Detect which cell encompasses the target text, then output its [x, y] center coordinate. 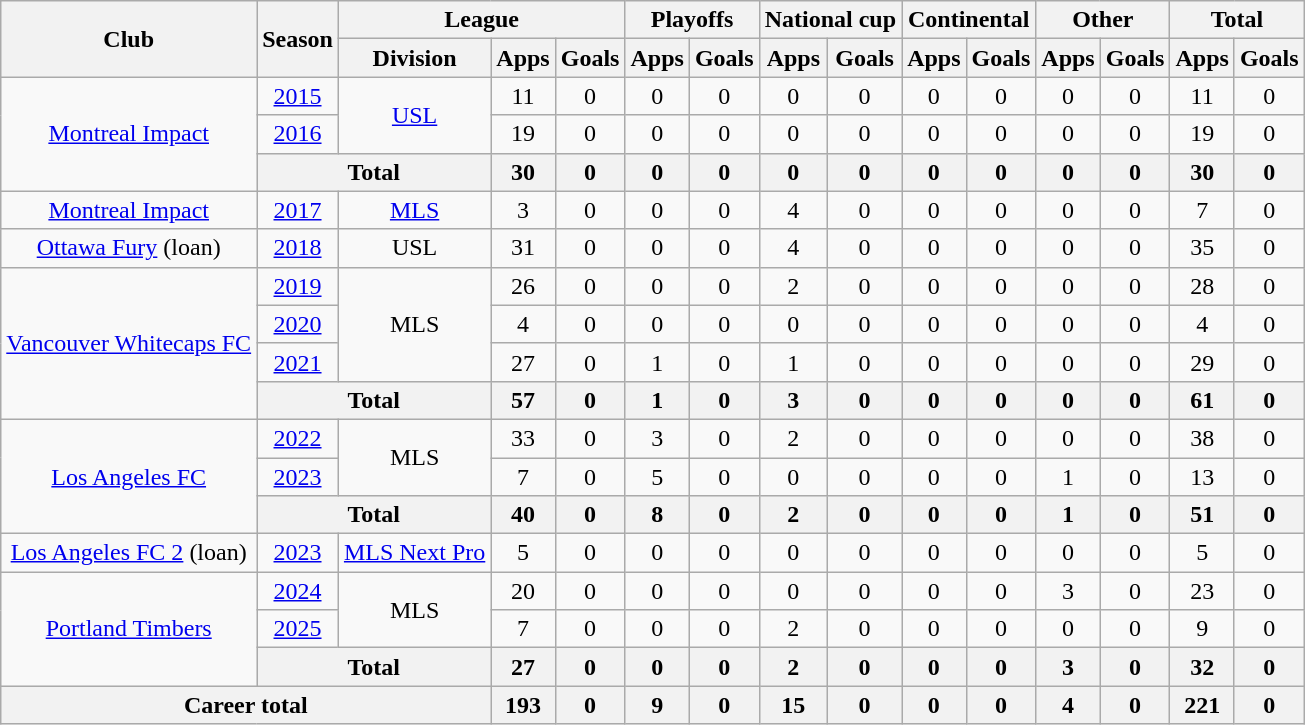
National cup [830, 20]
2025 [298, 629]
Club [129, 39]
Career total [246, 705]
40 [523, 515]
221 [1202, 705]
57 [523, 400]
33 [523, 438]
2019 [298, 286]
35 [1202, 248]
Vancouver Whitecaps FC [129, 343]
2015 [298, 96]
20 [523, 591]
Division [414, 58]
26 [523, 286]
2016 [298, 134]
MLS Next Pro [414, 553]
2022 [298, 438]
Ottawa Fury (loan) [129, 248]
Continental [969, 20]
Los Angeles FC 2 (loan) [129, 553]
38 [1202, 438]
2018 [298, 248]
15 [793, 705]
28 [1202, 286]
51 [1202, 515]
31 [523, 248]
2021 [298, 362]
Playoffs [692, 20]
32 [1202, 667]
2020 [298, 324]
23 [1202, 591]
Portland Timbers [129, 629]
61 [1202, 400]
League [482, 20]
13 [1202, 477]
2017 [298, 210]
8 [657, 515]
193 [523, 705]
29 [1202, 362]
Season [298, 39]
Other [1103, 20]
2024 [298, 591]
Los Angeles FC [129, 476]
